Capture the cell that displays the provided text and extract its (X, Y) central coordinate. 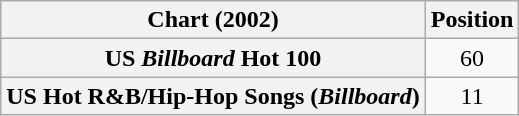
US Hot R&B/Hip-Hop Songs (Billboard) (213, 96)
Position (472, 20)
US Billboard Hot 100 (213, 58)
Chart (2002) (213, 20)
11 (472, 96)
60 (472, 58)
